Determine the [X, Y] coordinate at the center of the cell enclosing the given text.  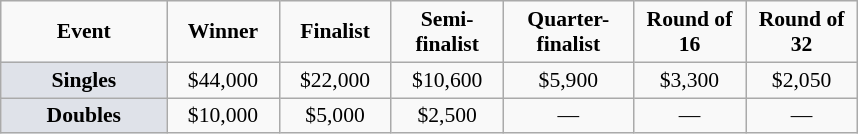
Quarter-finalist [568, 32]
Winner [223, 32]
Finalist [335, 32]
Event [84, 32]
$5,000 [335, 116]
$2,050 [802, 80]
$44,000 [223, 80]
$10,000 [223, 116]
$2,500 [447, 116]
Singles [84, 80]
$10,600 [447, 80]
Round of 32 [802, 32]
$22,000 [335, 80]
Doubles [84, 116]
$3,300 [689, 80]
Semi-finalist [447, 32]
$5,900 [568, 80]
Round of 16 [689, 32]
